Return [X, Y] of the center of cell containing provided text 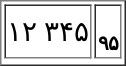
۹۵ [108, 31]
۱۲ ۳۴۵ [48, 31]
